Locate the cell with the specified text and output its [x, y] center coordinate. 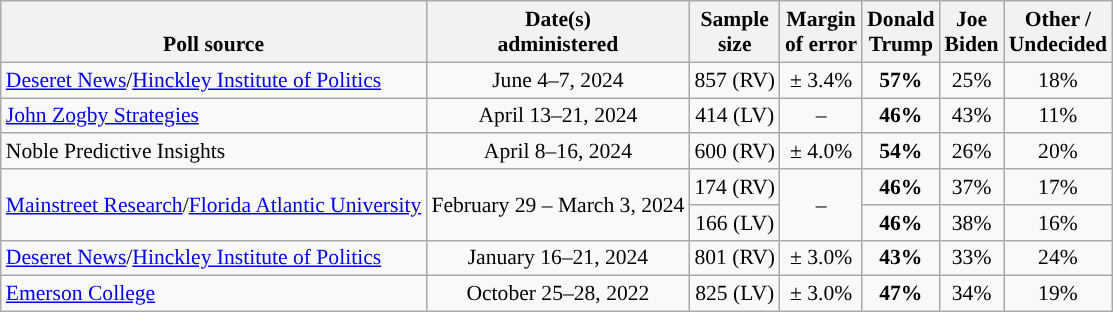
19% [1058, 294]
20% [1058, 152]
47% [900, 294]
26% [972, 152]
± 3.4% [821, 80]
24% [1058, 258]
Date(s)administered [558, 32]
25% [972, 80]
825 (LV) [734, 294]
Mainstreet Research/Florida Atlantic University [214, 204]
16% [1058, 223]
October 25–28, 2022 [558, 294]
April 13–21, 2024 [558, 116]
Other /Undecided [1058, 32]
801 (RV) [734, 258]
174 (RV) [734, 187]
414 (LV) [734, 116]
600 (RV) [734, 152]
38% [972, 223]
April 8–16, 2024 [558, 152]
± 4.0% [821, 152]
33% [972, 258]
34% [972, 294]
February 29 – March 3, 2024 [558, 204]
11% [1058, 116]
166 (LV) [734, 223]
John Zogby Strategies [214, 116]
Samplesize [734, 32]
857 (RV) [734, 80]
17% [1058, 187]
DonaldTrump [900, 32]
June 4–7, 2024 [558, 80]
Poll source [214, 32]
Noble Predictive Insights [214, 152]
37% [972, 187]
Emerson College [214, 294]
January 16–21, 2024 [558, 258]
Marginof error [821, 32]
57% [900, 80]
18% [1058, 80]
54% [900, 152]
JoeBiden [972, 32]
